Pinpoint the cell where the given text exists, returning its [x, y] midpoint coordinate. 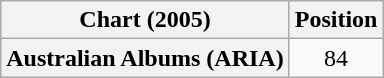
Chart (2005) [145, 20]
84 [336, 58]
Position [336, 20]
Australian Albums (ARIA) [145, 58]
